Identify which cell holds the provided text, then report its (X, Y) central coordinate. 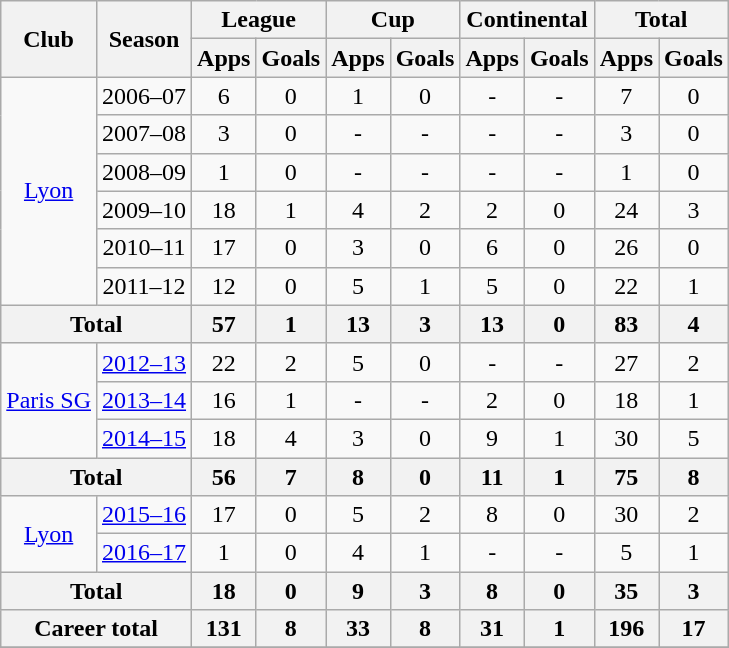
27 (626, 362)
Career total (96, 629)
2011–12 (144, 286)
56 (224, 477)
2008–09 (144, 172)
2012–13 (144, 362)
League (259, 20)
83 (626, 324)
2010–11 (144, 248)
2009–10 (144, 210)
2016–17 (144, 553)
2014–15 (144, 438)
31 (492, 629)
2013–14 (144, 400)
131 (224, 629)
11 (492, 477)
35 (626, 591)
12 (224, 286)
26 (626, 248)
24 (626, 210)
57 (224, 324)
75 (626, 477)
196 (626, 629)
33 (358, 629)
Paris SG (49, 400)
Continental (527, 20)
2006–07 (144, 96)
Club (49, 39)
2007–08 (144, 134)
Season (144, 39)
16 (224, 400)
Cup (393, 20)
2015–16 (144, 515)
